Identify which cell holds the provided text, then report its (x, y) central coordinate. 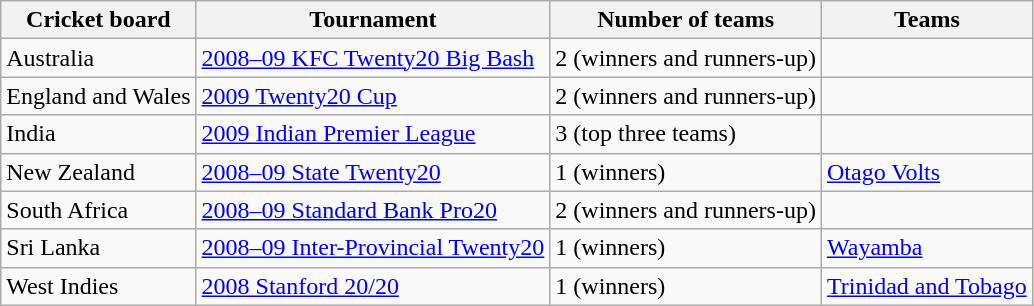
Tournament (373, 20)
Wayamba (926, 248)
New Zealand (98, 172)
2008–09 Standard Bank Pro20 (373, 210)
2008 Stanford 20/20 (373, 286)
Otago Volts (926, 172)
3 (top three teams) (686, 134)
Sri Lanka (98, 248)
2009 Twenty20 Cup (373, 96)
West Indies (98, 286)
2009 Indian Premier League (373, 134)
South Africa (98, 210)
England and Wales (98, 96)
India (98, 134)
Cricket board (98, 20)
Australia (98, 58)
Number of teams (686, 20)
2008–09 Inter-Provincial Twenty20 (373, 248)
2008–09 State Twenty20 (373, 172)
Teams (926, 20)
2008–09 KFC Twenty20 Big Bash (373, 58)
Trinidad and Tobago (926, 286)
